Return the (X, Y) coordinate for the center point of the cell that contains the specified text.  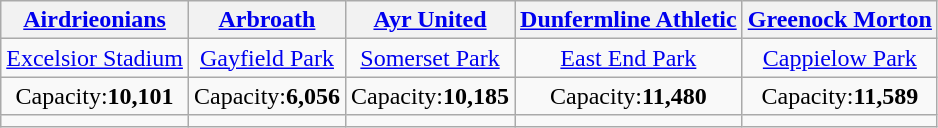
Capacity:11,480 (629, 96)
Cappielow Park (840, 58)
East End Park (629, 58)
Excelsior Stadium (95, 58)
Gayfield Park (266, 58)
Capacity:10,185 (430, 96)
Capacity:6,056 (266, 96)
Capacity:10,101 (95, 96)
Capacity:11,589 (840, 96)
Dunfermline Athletic (629, 20)
Greenock Morton (840, 20)
Ayr United (430, 20)
Airdrieonians (95, 20)
Arbroath (266, 20)
Somerset Park (430, 58)
